Find where the given text appears and provide that cell's center as (x, y) coordinate. 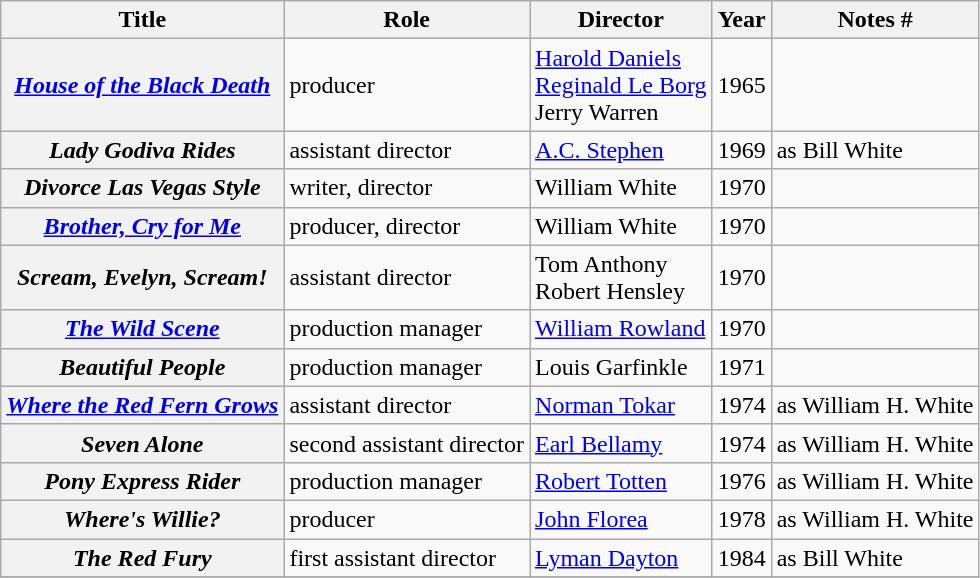
1965 (742, 85)
John Florea (622, 519)
Role (407, 20)
1976 (742, 481)
Norman Tokar (622, 405)
Tom AnthonyRobert Hensley (622, 278)
Lyman Dayton (622, 557)
A.C. Stephen (622, 150)
Seven Alone (142, 443)
Earl Bellamy (622, 443)
1971 (742, 367)
1984 (742, 557)
Pony Express Rider (142, 481)
Where's Willie? (142, 519)
Robert Totten (622, 481)
Beautiful People (142, 367)
1969 (742, 150)
The Red Fury (142, 557)
Where the Red Fern Grows (142, 405)
Title (142, 20)
Year (742, 20)
Lady Godiva Rides (142, 150)
Harold DanielsReginald Le BorgJerry Warren (622, 85)
The Wild Scene (142, 329)
first assistant director (407, 557)
1978 (742, 519)
Director (622, 20)
second assistant director (407, 443)
House of the Black Death (142, 85)
Louis Garfinkle (622, 367)
William Rowland (622, 329)
producer, director (407, 226)
Brother, Cry for Me (142, 226)
Divorce Las Vegas Style (142, 188)
writer, director (407, 188)
Notes # (875, 20)
Scream, Evelyn, Scream! (142, 278)
